Return (X, Y) of the center of cell containing provided text 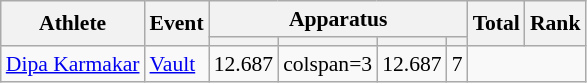
Rank (556, 24)
Total (496, 24)
Athlete (73, 24)
Vault (177, 64)
Dipa Karmakar (73, 64)
Apparatus (338, 19)
Event (177, 24)
7 (458, 64)
colspan=3 (328, 64)
